Find where the given text appears and provide that cell's center as (X, Y) coordinate. 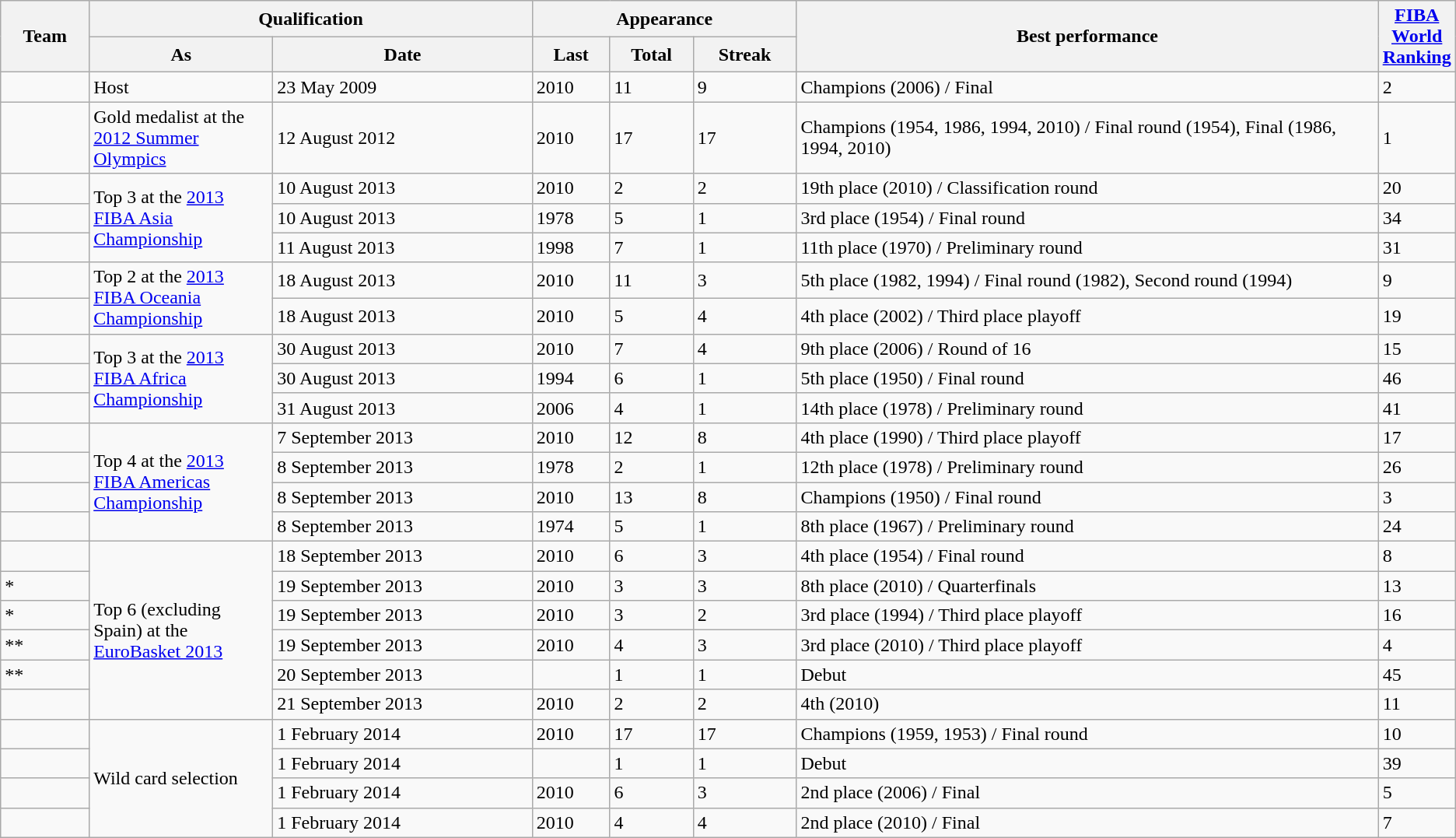
12 August 2012 (403, 138)
19th place (2010) / Classification round (1087, 188)
10 (1417, 734)
Last (571, 54)
Top 3 at the 2013 FIBA Asia Championship (181, 218)
2nd place (2010) / Final (1087, 822)
Top 3 at the 2013 FIBA Africa Championship (181, 378)
3rd place (2010) / Third place playoff (1087, 645)
Top 2 at the 2013 FIBA Oceania Championship (181, 298)
8th place (1967) / Preliminary round (1087, 527)
2nd place (2006) / Final (1087, 793)
45 (1417, 675)
3rd place (1994) / Third place playoff (1087, 615)
5th place (1982, 1994) / Final round (1982), Second round (1994) (1087, 280)
Wild card selection (181, 778)
46 (1417, 378)
Top 4 at the 2013 FIBA Americas Championship (181, 482)
Champions (1959, 1953) / Final round (1087, 734)
19 (1417, 316)
FIBA World Ranking (1417, 37)
Top 6 (excluding Spain) at the EuroBasket 2013 (181, 630)
Gold medalist at the 2012 Summer Olympics (181, 138)
3rd place (1954) / Final round (1087, 218)
20 September 2013 (403, 675)
20 (1417, 188)
Appearance (664, 19)
4th place (2002) / Third place playoff (1087, 316)
1974 (571, 527)
11 August 2013 (403, 247)
2006 (571, 408)
Best performance (1087, 37)
5th place (1950) / Final round (1087, 378)
Streak (745, 54)
31 August 2013 (403, 408)
Champions (1950) / Final round (1087, 497)
Champions (1954, 1986, 1994, 2010) / Final round (1954), Final (1986, 1994, 2010) (1087, 138)
11th place (1970) / Preliminary round (1087, 247)
9th place (2006) / Round of 16 (1087, 349)
8th place (2010) / Quarterfinals (1087, 586)
16 (1417, 615)
24 (1417, 527)
Champions (2006) / Final (1087, 87)
1994 (571, 378)
4th place (1954) / Final round (1087, 556)
39 (1417, 763)
Host (181, 87)
34 (1417, 218)
4th place (1990) / Third place playoff (1087, 437)
23 May 2009 (403, 87)
As (181, 54)
Qualification (311, 19)
21 September 2013 (403, 704)
26 (1417, 467)
41 (1417, 408)
Total (652, 54)
7 September 2013 (403, 437)
18 September 2013 (403, 556)
Team (45, 37)
12th place (1978) / Preliminary round (1087, 467)
Date (403, 54)
1998 (571, 247)
4th (2010) (1087, 704)
14th place (1978) / Preliminary round (1087, 408)
31 (1417, 247)
15 (1417, 349)
12 (652, 437)
